Provide the [X, Y] coordinate of the cell's center where the given text is located.  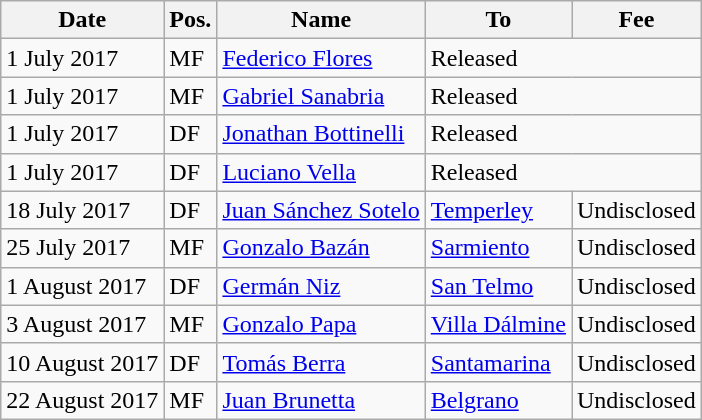
Germán Niz [321, 286]
Tomás Berra [321, 362]
Juan Sánchez Sotelo [321, 210]
Gonzalo Papa [321, 324]
Luciano Vella [321, 172]
Gonzalo Bazán [321, 248]
25 July 2017 [82, 248]
Federico Flores [321, 58]
Juan Brunetta [321, 400]
Jonathan Bottinelli [321, 134]
10 August 2017 [82, 362]
Name [321, 20]
Fee [637, 20]
3 August 2017 [82, 324]
Gabriel Sanabria [321, 96]
Temperley [498, 210]
Villa Dálmine [498, 324]
San Telmo [498, 286]
Sarmiento [498, 248]
Belgrano [498, 400]
Pos. [190, 20]
18 July 2017 [82, 210]
Date [82, 20]
1 August 2017 [82, 286]
To [498, 20]
Santamarina [498, 362]
22 August 2017 [82, 400]
